Determine the (x, y) coordinate at the center of the cell enclosing the given text.  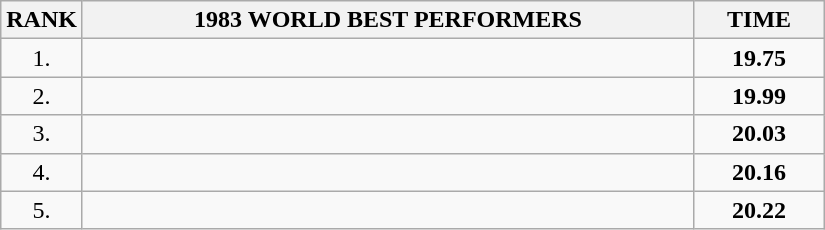
19.99 (760, 96)
5. (42, 210)
19.75 (760, 58)
4. (42, 172)
20.22 (760, 210)
20.16 (760, 172)
2. (42, 96)
TIME (760, 20)
1983 WORLD BEST PERFORMERS (388, 20)
RANK (42, 20)
20.03 (760, 134)
3. (42, 134)
1. (42, 58)
